Provide the [x, y] coordinate of the cell's center where the given text is located.  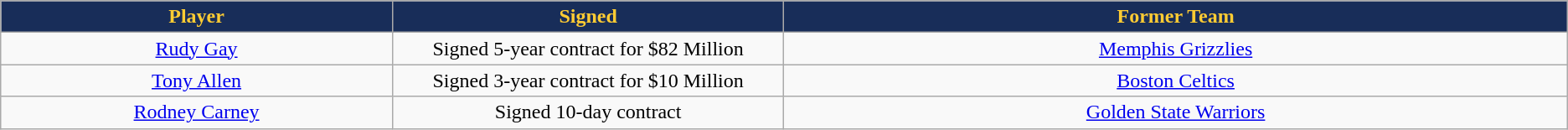
Former Team [1176, 17]
Rodney Carney [197, 112]
Golden State Warriors [1176, 112]
Rudy Gay [197, 49]
Signed 5-year contract for $82 Million [588, 49]
Signed [588, 17]
Signed 3-year contract for $10 Million [588, 81]
Tony Allen [197, 81]
Signed 10-day contract [588, 112]
Memphis Grizzlies [1176, 49]
Boston Celtics [1176, 81]
Player [197, 17]
